Output the [X, Y] coordinate of the center of the cell containing the given text.  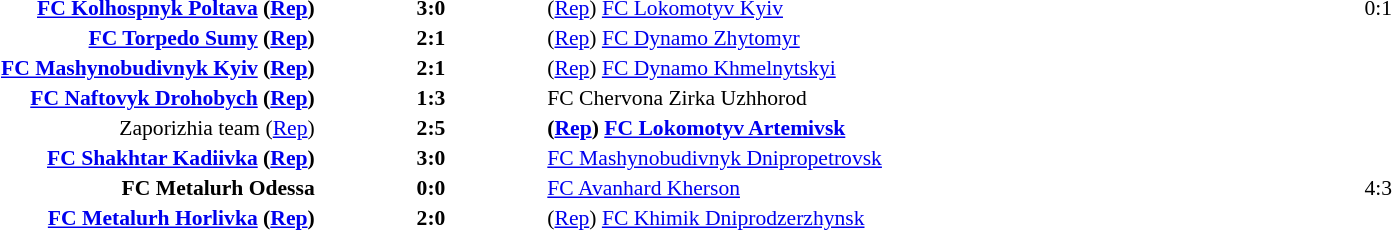
2:5 [432, 128]
FC Avanhard Kherson [735, 188]
1:3 [432, 98]
0:0 [432, 188]
FC Mashynobudivnyk Dnipropetrovsk [735, 158]
FC Chervona Zirka Uzhhorod [735, 98]
(Rep) FC Dynamo Zhytomyr [735, 38]
(Rep) FC Dynamo Khmelnytskyi [735, 68]
3:0 [432, 158]
(Rep) FC Lokomotyv Artemivsk [735, 128]
